Return the (x, y) coordinate for the center point of the cell that contains the specified text.  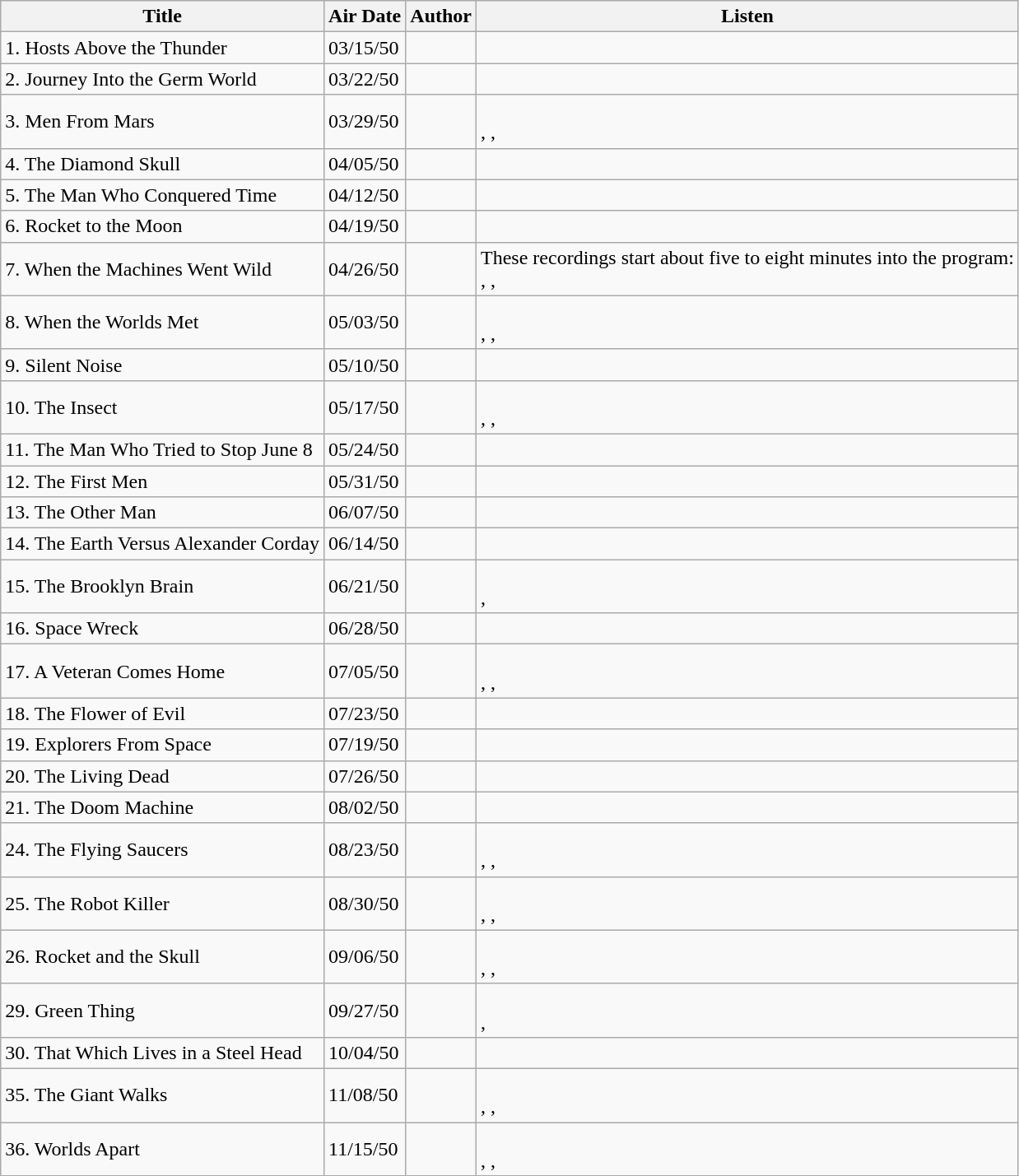
These recordings start about five to eight minutes into the program:, , (747, 268)
13. The Other Man (163, 513)
07/23/50 (365, 714)
29. Green Thing (163, 1011)
16. Space Wreck (163, 629)
20. The Living Dead (163, 776)
18. The Flower of Evil (163, 714)
06/14/50 (365, 544)
04/05/50 (365, 164)
9. Silent Noise (163, 365)
8. When the Worlds Met (163, 323)
19. Explorers From Space (163, 745)
35. The Giant Walks (163, 1095)
11/08/50 (365, 1095)
Air Date (365, 16)
09/06/50 (365, 956)
Author (441, 16)
05/10/50 (365, 365)
07/19/50 (365, 745)
24. The Flying Saucers (163, 849)
08/30/50 (365, 904)
03/22/50 (365, 79)
06/07/50 (365, 513)
25. The Robot Killer (163, 904)
17. A Veteran Comes Home (163, 672)
06/21/50 (365, 586)
5. The Man Who Conquered Time (163, 195)
30. That Which Lives in a Steel Head (163, 1053)
08/02/50 (365, 807)
11. The Man Who Tried to Stop June 8 (163, 449)
07/26/50 (365, 776)
36. Worlds Apart (163, 1149)
07/05/50 (365, 672)
10/04/50 (365, 1053)
04/19/50 (365, 226)
05/03/50 (365, 323)
05/31/50 (365, 481)
3. Men From Mars (163, 122)
26. Rocket and the Skull (163, 956)
10. The Insect (163, 407)
6. Rocket to the Moon (163, 226)
06/28/50 (365, 629)
7. When the Machines Went Wild (163, 268)
12. The First Men (163, 481)
09/27/50 (365, 1011)
4. The Diamond Skull (163, 164)
Listen (747, 16)
04/26/50 (365, 268)
04/12/50 (365, 195)
03/15/50 (365, 48)
05/24/50 (365, 449)
21. The Doom Machine (163, 807)
11/15/50 (365, 1149)
1. Hosts Above the Thunder (163, 48)
03/29/50 (365, 122)
Title (163, 16)
05/17/50 (365, 407)
2. Journey Into the Germ World (163, 79)
08/23/50 (365, 849)
15. The Brooklyn Brain (163, 586)
14. The Earth Versus Alexander Corday (163, 544)
